Return (X, Y) of the center of cell containing provided text 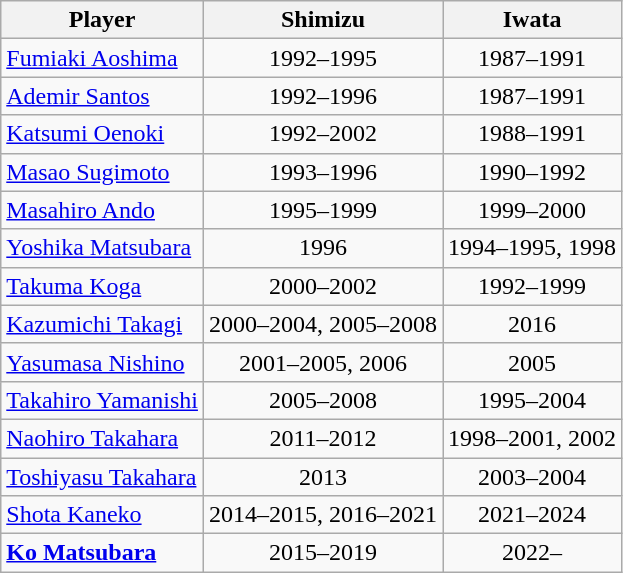
2005 (532, 362)
2000–2002 (322, 286)
Naohiro Takahara (102, 438)
1992–1996 (322, 96)
2005–2008 (322, 400)
Shimizu (322, 20)
2003–2004 (532, 477)
2014–2015, 2016–2021 (322, 515)
1998–2001, 2002 (532, 438)
Player (102, 20)
1995–2004 (532, 400)
1992–2002 (322, 134)
1994–1995, 1998 (532, 248)
Iwata (532, 20)
1990–1992 (532, 172)
2016 (532, 324)
1988–1991 (532, 134)
Katsumi Oenoki (102, 134)
Takahiro Yamanishi (102, 400)
1999–2000 (532, 210)
2013 (322, 477)
1992–1995 (322, 58)
2000–2004, 2005–2008 (322, 324)
2011–2012 (322, 438)
Masahiro Ando (102, 210)
1993–1996 (322, 172)
Takuma Koga (102, 286)
Ademir Santos (102, 96)
Toshiyasu Takahara (102, 477)
1992–1999 (532, 286)
Fumiaki Aoshima (102, 58)
1996 (322, 248)
Yasumasa Nishino (102, 362)
Kazumichi Takagi (102, 324)
Yoshika Matsubara (102, 248)
Ko Matsubara (102, 553)
2021–2024 (532, 515)
1995–1999 (322, 210)
Masao Sugimoto (102, 172)
2022– (532, 553)
2001–2005, 2006 (322, 362)
2015–2019 (322, 553)
Shota Kaneko (102, 515)
